Pinpoint the cell where the given text exists, returning its (X, Y) midpoint coordinate. 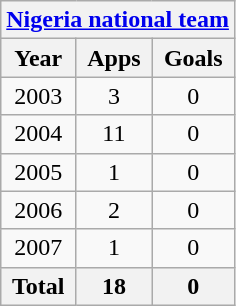
2007 (38, 248)
11 (114, 134)
2 (114, 210)
Total (38, 286)
2006 (38, 210)
2005 (38, 172)
Nigeria national team (118, 20)
18 (114, 286)
3 (114, 96)
2003 (38, 96)
2004 (38, 134)
Goals (193, 58)
Apps (114, 58)
Year (38, 58)
